For the text-containing cell, return its midpoint in (X, Y) coordinate format. 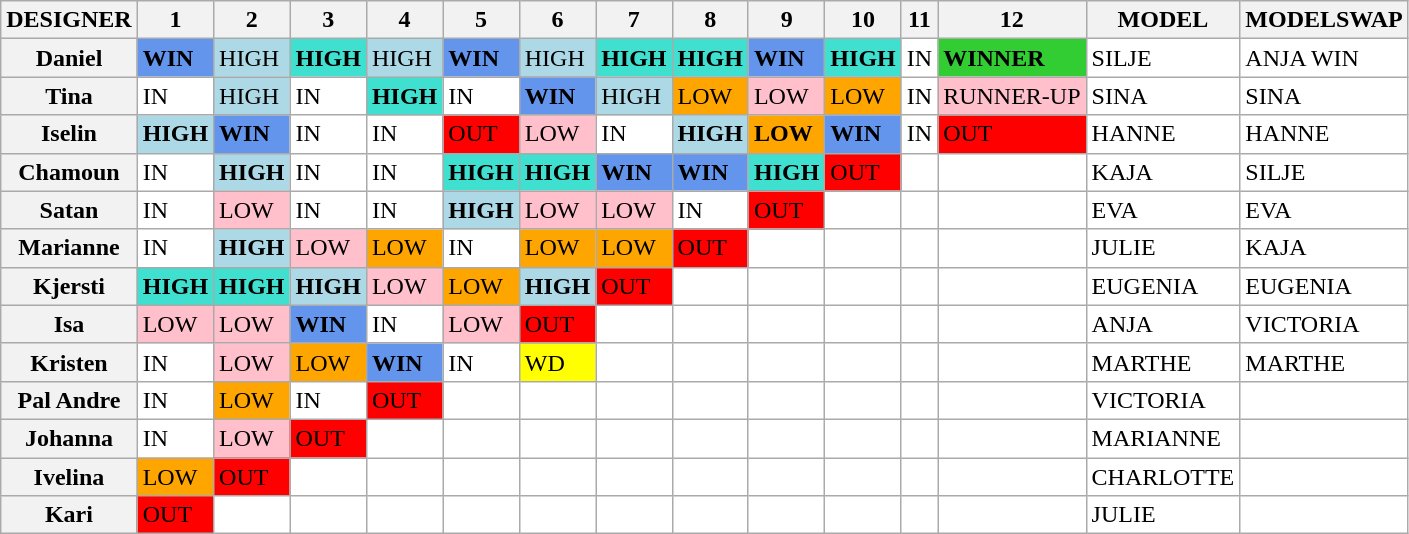
Daniel (69, 58)
Kjersti (69, 286)
Isa (69, 324)
WD (557, 362)
Pal Andre (69, 400)
Satan (69, 210)
CHARLOTTE (1163, 477)
5 (481, 20)
9 (786, 20)
ANJA (1163, 324)
3 (328, 20)
Ivelina (69, 477)
11 (919, 20)
10 (863, 20)
2 (252, 20)
RUNNER-UP (1012, 96)
MODEL (1163, 20)
Chamoun (69, 172)
MARIANNE (1163, 438)
8 (710, 20)
Marianne (69, 248)
Kristen (69, 362)
MODELSWAP (1324, 20)
Iselin (69, 134)
12 (1012, 20)
Tina (69, 96)
6 (557, 20)
4 (404, 20)
1 (175, 20)
Johanna (69, 438)
7 (634, 20)
WINNER (1012, 58)
ANJA WIN (1324, 58)
DESIGNER (69, 20)
Kari (69, 515)
